Locate the cell with the specified text and output its [x, y] center coordinate. 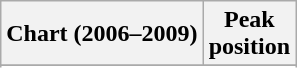
Peakposition [249, 34]
Chart (2006–2009) [102, 34]
